Return the (x, y) coordinate for the center point of the cell that contains the specified text.  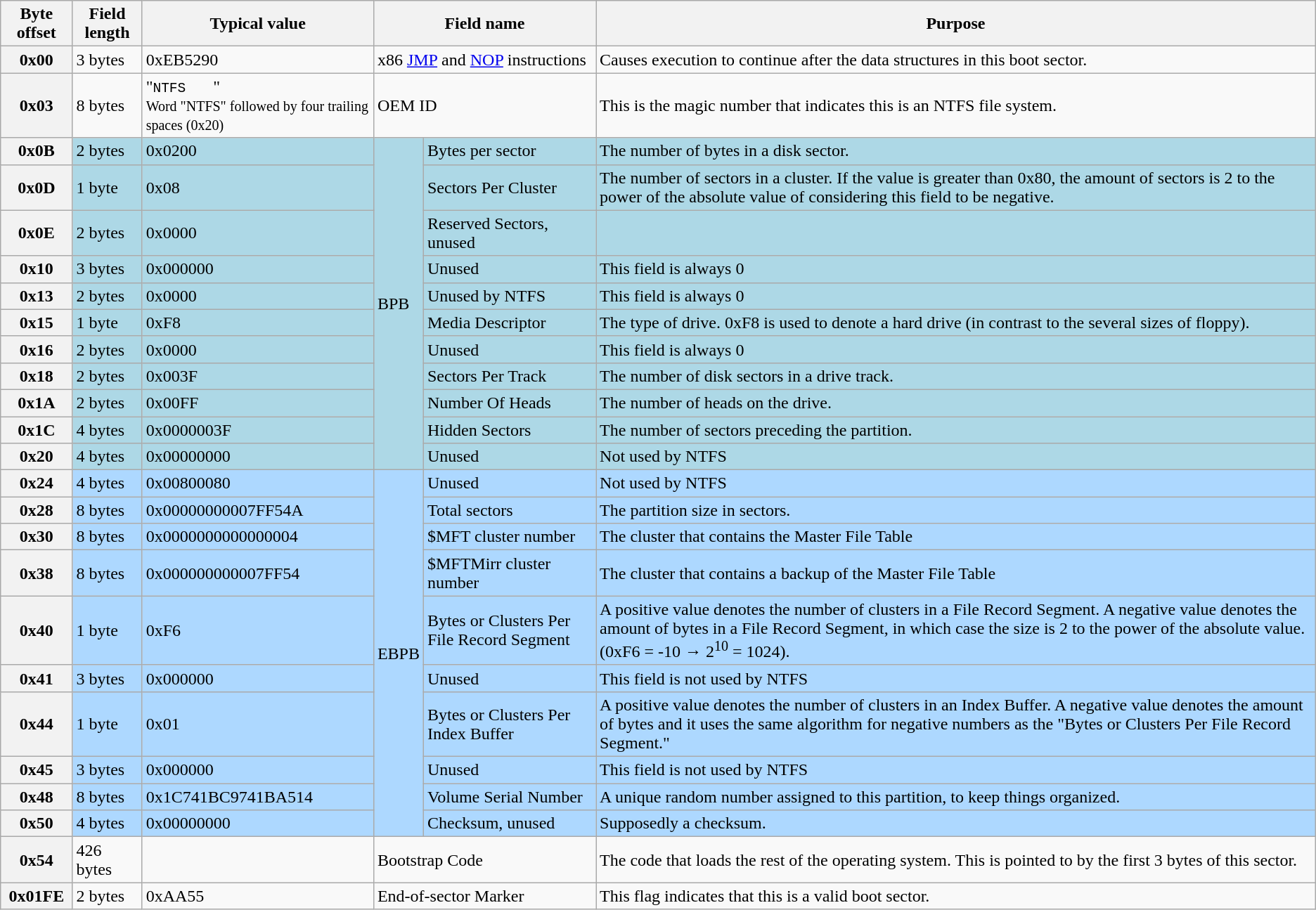
0x00FF (257, 403)
$MFT cluster number (509, 537)
The cluster that contains a backup of the Master File Table (956, 573)
0x0D (37, 187)
0x00 (37, 60)
Unused by NTFS (509, 296)
0x20 (37, 457)
The cluster that contains the Master File Table (956, 537)
EBPB (398, 654)
0x0B (37, 151)
0x16 (37, 349)
Bytes or Clusters Per File Record Segment (509, 631)
0x18 (37, 376)
0x54 (37, 860)
Field name (484, 24)
Byte offset (37, 24)
0x28 (37, 510)
Bootstrap Code (484, 860)
Number Of Heads (509, 403)
0x1A (37, 403)
This flag indicates that this is a valid boot sector. (956, 896)
0x41 (37, 678)
0xAA55 (257, 896)
x86 JMP and NOP instructions (484, 60)
The code that loads the rest of the operating system. This is pointed to by the first 3 bytes of this sector. (956, 860)
Sectors Per Track (509, 376)
0x15 (37, 323)
0x10 (37, 269)
0x08 (257, 187)
0x01FE (37, 896)
0x00800080 (257, 483)
Typical value (257, 24)
Causes execution to continue after the data structures in this boot sector. (956, 60)
0x40 (37, 631)
The partition size in sectors. (956, 510)
0x000000000007FF54 (257, 573)
0x50 (37, 824)
0x13 (37, 296)
0x0000000000000004 (257, 537)
0x01 (257, 724)
Bytes per sector (509, 151)
0x0E (37, 233)
Volume Serial Number (509, 797)
Checksum, unused (509, 824)
0x1C741BC9741BA514 (257, 797)
OEM ID (484, 105)
Reserved Sectors, unused (509, 233)
The number of disk sectors in a drive track. (956, 376)
0x38 (37, 573)
0x03 (37, 105)
0x45 (37, 770)
0x00000000007FF54A (257, 510)
0xF8 (257, 323)
Supposedly a checksum. (956, 824)
$MFTMirr cluster number (509, 573)
Sectors Per Cluster (509, 187)
Media Descriptor (509, 323)
0x24 (37, 483)
The number of heads on the drive. (956, 403)
Bytes or Clusters Per Index Buffer (509, 724)
Purpose (956, 24)
BPB (398, 304)
0x0000003F (257, 429)
The number of sectors preceding the partition. (956, 429)
0x44 (37, 724)
"NTFS "Word "NTFS" followed by four trailing spaces (0x20) (257, 105)
The type of drive. 0xF8 is used to denote a hard drive (in contrast to the several sizes of floppy). (956, 323)
0x0200 (257, 151)
Total sectors (509, 510)
Field length (107, 24)
The number of bytes in a disk sector. (956, 151)
This is the magic number that indicates this is an NTFS file system. (956, 105)
0x30 (37, 537)
0x48 (37, 797)
0xF6 (257, 631)
0xEB5290 (257, 60)
End-of-sector Marker (484, 896)
A unique random number assigned to this partition, to keep things organized. (956, 797)
0x1C (37, 429)
0x003F (257, 376)
426 bytes (107, 860)
Hidden Sectors (509, 429)
